Extract the [X, Y] coordinate from the center of the cell holding the provided text.  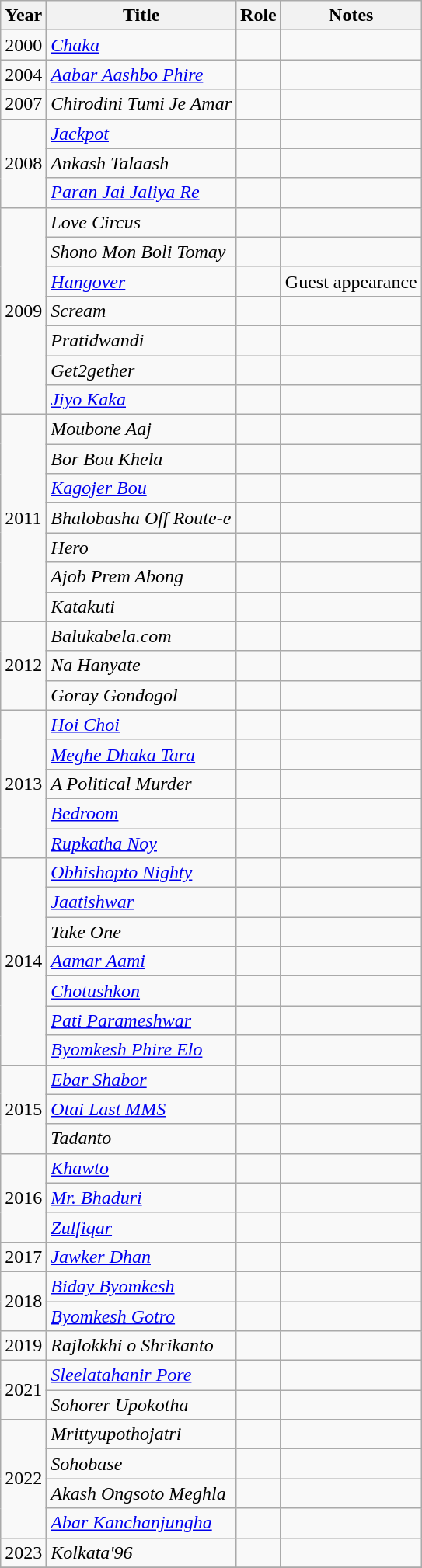
2017 [23, 1257]
Zulfiqar [141, 1227]
Role [259, 16]
2014 [23, 961]
Rupkatha Noy [141, 843]
Otai Last MMS [141, 1109]
Biday Byomkesh [141, 1286]
Rajlokkhi o Shrikanto [141, 1346]
Chirodini Tumi Je Amar [141, 104]
2008 [23, 163]
Meghe Dhaka Tara [141, 754]
Paran Jai Jaliya Re [141, 193]
Jaatishwar [141, 902]
2019 [23, 1346]
Title [141, 16]
A Political Murder [141, 784]
Akash Ongsoto Meghla [141, 1493]
Chaka [141, 45]
Obhishopto Nighty [141, 873]
Jiyo Kaka [141, 400]
Hero [141, 548]
2004 [23, 75]
Kagojer Bou [141, 488]
2018 [23, 1301]
Abar Kanchanjungha [141, 1523]
Sohorer Upokotha [141, 1405]
Katakuti [141, 607]
Love Circus [141, 222]
Get2gether [141, 370]
Guest appearance [351, 281]
Pratidwandi [141, 340]
Jawker Dhan [141, 1257]
Bhalobasha Off Route-e [141, 518]
Bedroom [141, 813]
2022 [23, 1479]
2023 [23, 1552]
Ajob Prem Abong [141, 577]
Jackpot [141, 134]
Aamar Aami [141, 961]
2009 [23, 311]
Bor Bou Khela [141, 459]
2000 [23, 45]
2016 [23, 1198]
Chotushkon [141, 991]
2015 [23, 1109]
Mr. Bhaduri [141, 1198]
Kolkata'96 [141, 1552]
Take One [141, 932]
Sleelatahanir Pore [141, 1375]
Ankash Talaash [141, 163]
Shono Mon Boli Tomay [141, 252]
Khawto [141, 1168]
Notes [351, 16]
Scream [141, 311]
Moubone Aaj [141, 429]
Aabar Aashbo Phire [141, 75]
Tadanto [141, 1139]
Na Hanyate [141, 666]
Ebar Shabor [141, 1080]
Hangover [141, 281]
Hoi Choi [141, 725]
Balukabela.com [141, 636]
Byomkesh Gotro [141, 1316]
2021 [23, 1390]
Byomkesh Phire Elo [141, 1050]
Year [23, 16]
2012 [23, 666]
2013 [23, 784]
2011 [23, 518]
Mrittyupothojatri [141, 1434]
Pati Parameshwar [141, 1020]
Sohobase [141, 1464]
2007 [23, 104]
Goray Gondogol [141, 695]
